Output the (X, Y) coordinate of the center of the cell containing the given text.  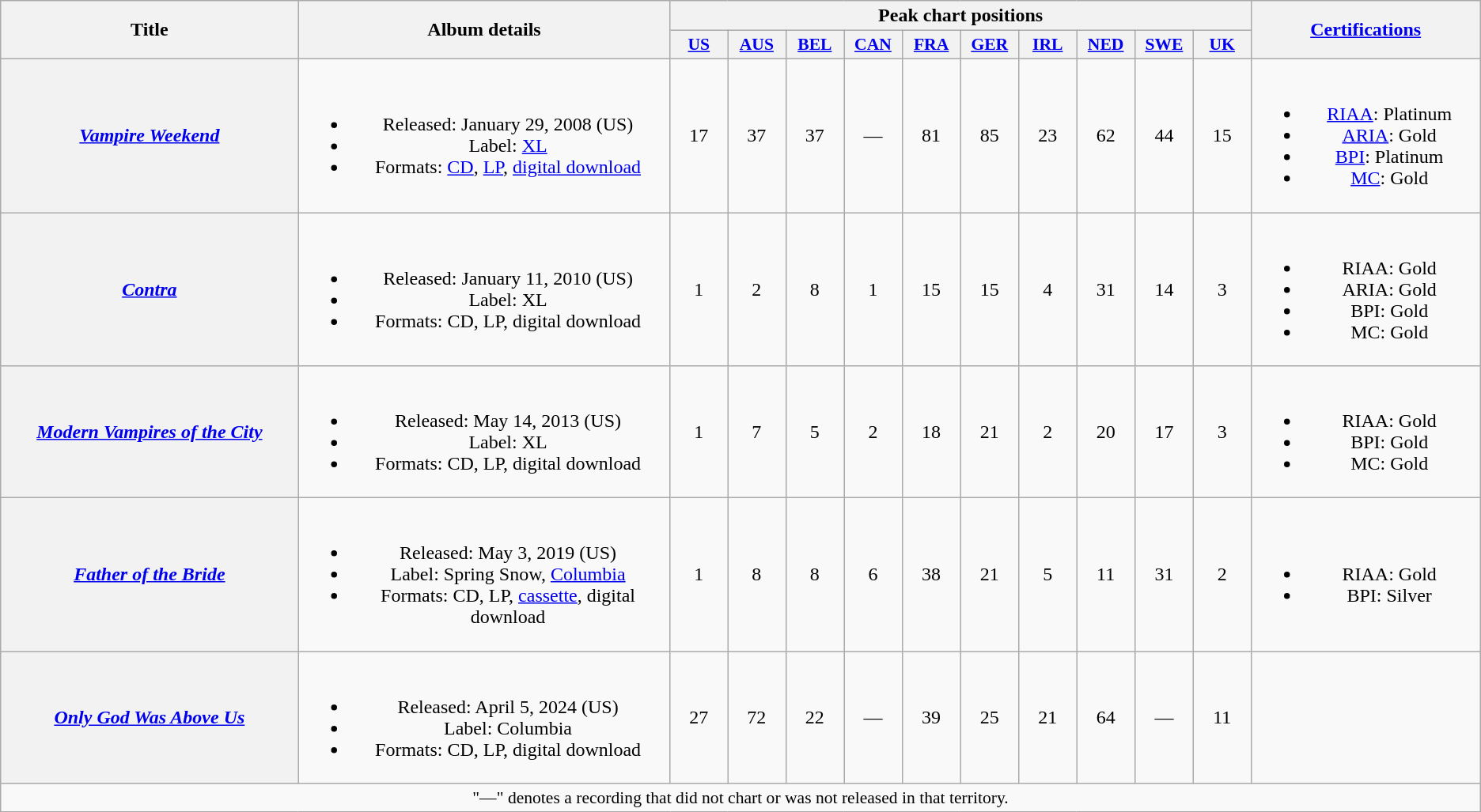
GER (990, 45)
Father of the Bride (150, 575)
Peak chart positions (960, 16)
62 (1106, 135)
6 (873, 575)
25 (990, 718)
64 (1106, 718)
UK (1222, 45)
FRA (931, 45)
38 (931, 575)
NED (1106, 45)
Released: January 11, 2010 (US)Label: XLFormats: CD, LP, digital download (484, 289)
39 (931, 718)
Released: May 14, 2013 (US)Label: XLFormats: CD, LP, digital download (484, 432)
BEL (815, 45)
72 (757, 718)
Contra (150, 289)
CAN (873, 45)
14 (1164, 289)
"—" denotes a recording that did not chart or was not released in that territory. (740, 798)
81 (931, 135)
23 (1047, 135)
Released: April 5, 2024 (US)Label: ColumbiaFormats: CD, LP, digital download (484, 718)
85 (990, 135)
Released: May 3, 2019 (US)Label: Spring Snow, ColumbiaFormats: CD, LP, cassette, digital download (484, 575)
RIAA: GoldARIA: GoldBPI: GoldMC: Gold (1365, 289)
IRL (1047, 45)
AUS (757, 45)
18 (931, 432)
Vampire Weekend (150, 135)
Album details (484, 30)
Released: January 29, 2008 (US)Label: XLFormats: CD, LP, digital download (484, 135)
RIAA: PlatinumARIA: GoldBPI: PlatinumMC: Gold (1365, 135)
20 (1106, 432)
RIAA: GoldBPI: GoldMC: Gold (1365, 432)
Only God Was Above Us (150, 718)
4 (1047, 289)
Title (150, 30)
Modern Vampires of the City (150, 432)
SWE (1164, 45)
7 (757, 432)
Certifications (1365, 30)
22 (815, 718)
US (699, 45)
RIAA: GoldBPI: Silver (1365, 575)
27 (699, 718)
44 (1164, 135)
